Extract the [x, y] coordinate from the center of the cell holding the provided text.  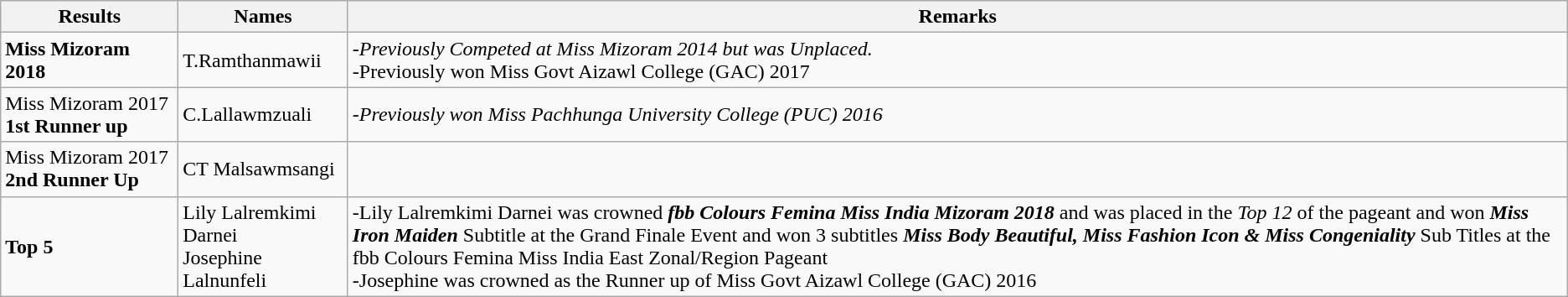
C.Lallawmzuali [263, 114]
Miss Mizoram 2018 [90, 60]
CT Malsawmsangi [263, 169]
Top 5 [90, 247]
Lily Lalremkimi Darnei Josephine Lalnunfeli [263, 247]
Miss Mizoram 2017 1st Runner up [90, 114]
-Previously won Miss Pachhunga University College (PUC) 2016 [957, 114]
Names [263, 17]
Miss Mizoram 2017 2nd Runner Up [90, 169]
-Previously Competed at Miss Mizoram 2014 but was Unplaced.-Previously won Miss Govt Aizawl College (GAC) 2017 [957, 60]
Remarks [957, 17]
T.Ramthanmawii [263, 60]
Results [90, 17]
